Provide the (x, y) coordinate of the cell's center where the given text is located.  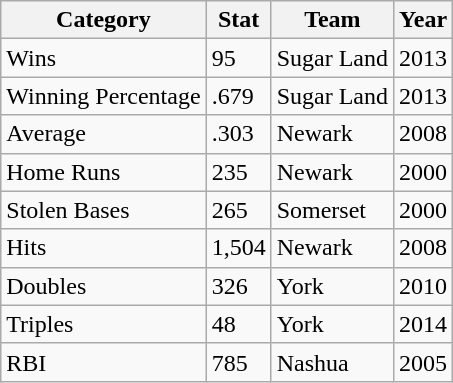
Somerset (332, 210)
Team (332, 20)
Hits (104, 248)
Wins (104, 58)
Stat (238, 20)
2010 (424, 286)
Category (104, 20)
265 (238, 210)
.679 (238, 96)
Doubles (104, 286)
Year (424, 20)
Triples (104, 324)
Nashua (332, 362)
326 (238, 286)
Stolen Bases (104, 210)
785 (238, 362)
95 (238, 58)
1,504 (238, 248)
Average (104, 134)
Winning Percentage (104, 96)
48 (238, 324)
Home Runs (104, 172)
2014 (424, 324)
RBI (104, 362)
.303 (238, 134)
2005 (424, 362)
235 (238, 172)
